Extract the [x, y] coordinate from the center of the cell holding the provided text.  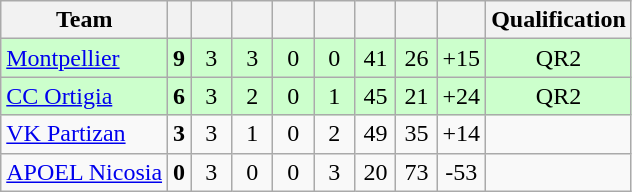
6 [180, 96]
45 [376, 96]
-53 [462, 172]
Montpellier [84, 58]
49 [376, 134]
73 [416, 172]
+14 [462, 134]
26 [416, 58]
+24 [462, 96]
Team [84, 20]
VK Partizan [84, 134]
35 [416, 134]
Qualification [559, 20]
+15 [462, 58]
41 [376, 58]
9 [180, 58]
CC Ortigia [84, 96]
20 [376, 172]
21 [416, 96]
APOEL Nicosia [84, 172]
